From the cell containing the given text, extract its center point as (x, y) coordinate. 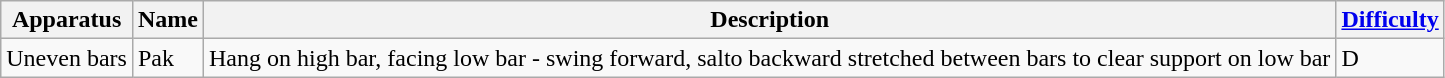
Uneven bars (67, 58)
Name (168, 20)
Apparatus (67, 20)
Difficulty (1390, 20)
Pak (168, 58)
Hang on high bar, facing low bar - swing forward, salto backward stretched between bars to clear support on low bar (769, 58)
D (1390, 58)
Description (769, 20)
